From the cell containing the given text, extract its center point as [x, y] coordinate. 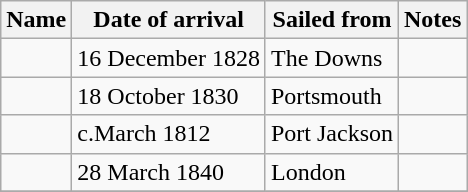
28 March 1840 [169, 172]
c.March 1812 [169, 134]
Notes [433, 20]
Sailed from [332, 20]
16 December 1828 [169, 58]
Port Jackson [332, 134]
Portsmouth [332, 96]
18 October 1830 [169, 96]
Name [36, 20]
The Downs [332, 58]
Date of arrival [169, 20]
London [332, 172]
